Determine the [x, y] coordinate at the center of the cell enclosing the given text.  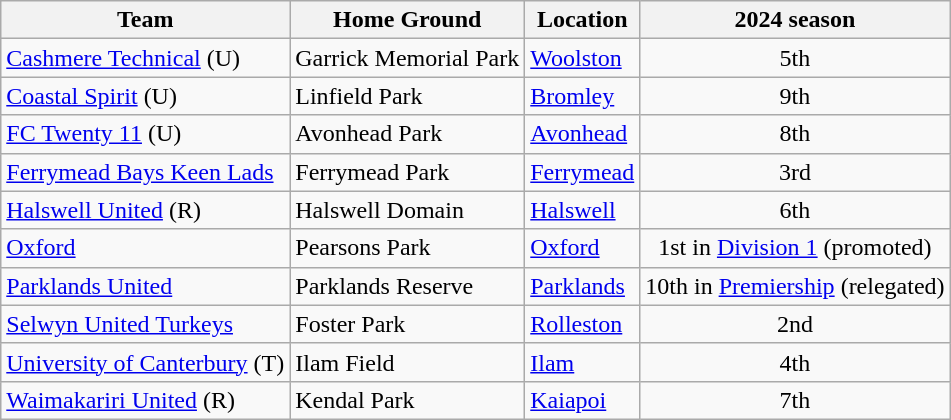
Halswell United (R) [146, 210]
Foster Park [408, 324]
Avonhead Park [408, 134]
Ilam [582, 362]
Ferrymead Bays Keen Lads [146, 172]
2nd [795, 324]
7th [795, 400]
6th [795, 210]
9th [795, 96]
Halswell Domain [408, 210]
4th [795, 362]
Pearsons Park [408, 248]
Rolleston [582, 324]
Avonhead [582, 134]
8th [795, 134]
Parklands United [146, 286]
Waimakariri United (R) [146, 400]
University of Canterbury (T) [146, 362]
Ferrymead Park [408, 172]
Selwyn United Turkeys [146, 324]
Kendal Park [408, 400]
Parklands Reserve [408, 286]
1st in Division 1 (promoted) [795, 248]
Ferrymead [582, 172]
Woolston [582, 58]
2024 season [795, 20]
5th [795, 58]
Cashmere Technical (U) [146, 58]
Kaiapoi [582, 400]
Parklands [582, 286]
Team [146, 20]
Home Ground [408, 20]
3rd [795, 172]
Coastal Spirit (U) [146, 96]
Location [582, 20]
Halswell [582, 210]
10th in Premiership (relegated) [795, 286]
Bromley [582, 96]
Garrick Memorial Park [408, 58]
FC Twenty 11 (U) [146, 134]
Ilam Field [408, 362]
Linfield Park [408, 96]
